Output the [x, y] coordinate of the center of the cell containing the given text.  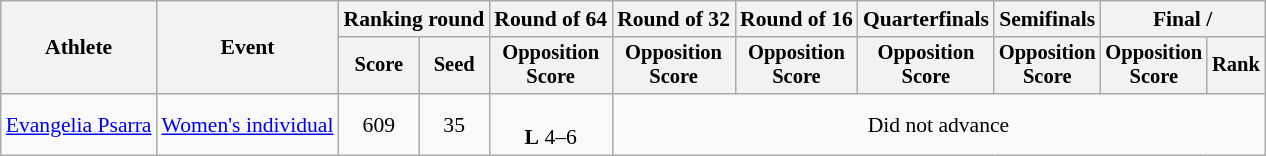
Round of 64 [550, 19]
Event [248, 48]
Semifinals [1048, 19]
Round of 16 [796, 19]
Seed [454, 66]
Final / [1183, 19]
609 [380, 124]
35 [454, 124]
L 4–6 [550, 124]
Women's individual [248, 124]
Round of 32 [674, 19]
Quarterfinals [926, 19]
Athlete [79, 48]
Rank [1236, 66]
Score [380, 66]
Evangelia Psarra [79, 124]
Ranking round [414, 19]
Did not advance [938, 124]
